From the cell containing the given text, extract its center point as [X, Y] coordinate. 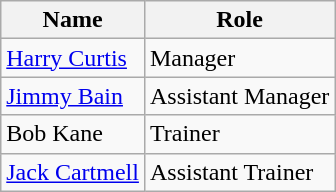
Jack Cartmell [73, 172]
Trainer [239, 134]
Harry Curtis [73, 58]
Assistant Trainer [239, 172]
Jimmy Bain [73, 96]
Assistant Manager [239, 96]
Bob Kane [73, 134]
Name [73, 20]
Manager [239, 58]
Role [239, 20]
